Locate the cell with the specified text and output its (x, y) center coordinate. 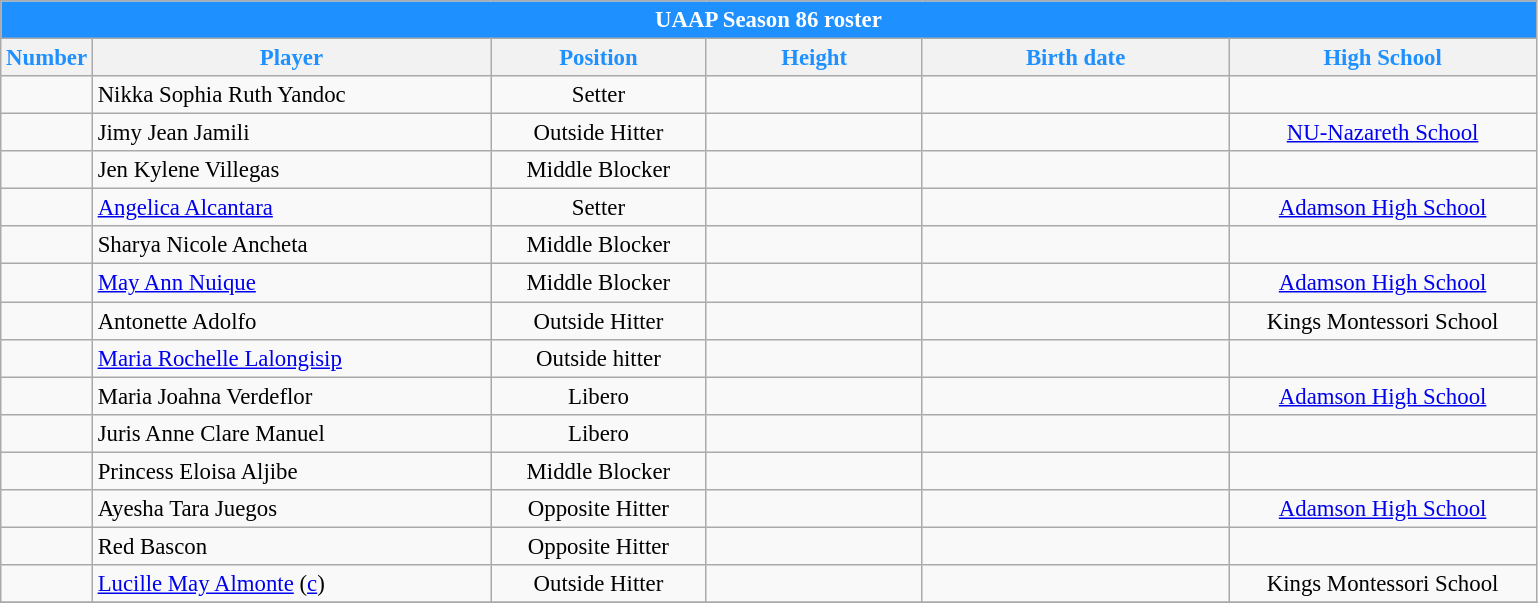
UAAP Season 86 roster (768, 20)
Position (599, 58)
Jimy Jean Jamili (291, 133)
Nikka Sophia Ruth Yandoc (291, 95)
Height (814, 58)
Player (291, 58)
Number (47, 58)
High School (1382, 58)
Outside hitter (599, 358)
May Ann Nuique (291, 283)
Princess Eloisa Aljibe (291, 471)
Sharya Nicole Ancheta (291, 245)
Birth date (1076, 58)
Jen Kylene Villegas (291, 170)
Angelica Alcantara (291, 208)
Antonette Adolfo (291, 321)
Lucille May Almonte (c) (291, 584)
Red Bascon (291, 546)
NU-Nazareth School (1382, 133)
Juris Anne Clare Manuel (291, 433)
Ayesha Tara Juegos (291, 509)
Maria Joahna Verdeflor (291, 396)
Maria Rochelle Lalongisip (291, 358)
